Pinpoint the cell where the given text exists, returning its (X, Y) midpoint coordinate. 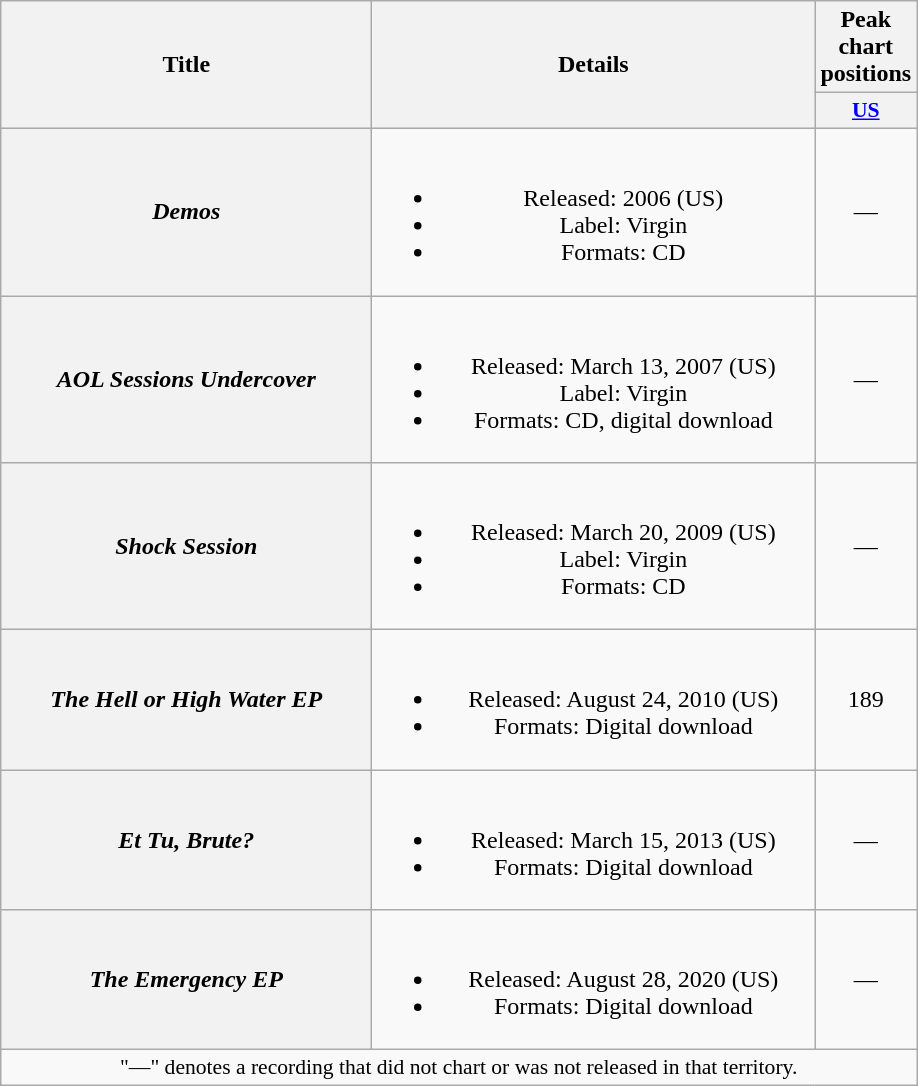
Released: March 15, 2013 (US)Formats: Digital download (594, 840)
Title (186, 65)
Details (594, 65)
US (866, 111)
Demos (186, 212)
The Emergency EP (186, 980)
Released: 2006 (US)Label: VirginFormats: CD (594, 212)
Released: August 24, 2010 (US)Formats: Digital download (594, 700)
AOL Sessions Undercover (186, 380)
Released: August 28, 2020 (US)Formats: Digital download (594, 980)
"—" denotes a recording that did not chart or was not released in that territory. (459, 1068)
Et Tu, Brute? (186, 840)
Released: March 20, 2009 (US)Label: VirginFormats: CD (594, 546)
Shock Session (186, 546)
The Hell or High Water EP (186, 700)
Released: March 13, 2007 (US)Label: VirginFormats: CD, digital download (594, 380)
189 (866, 700)
Peak chart positions (866, 47)
